For the text-containing cell, return its midpoint in [X, Y] coordinate format. 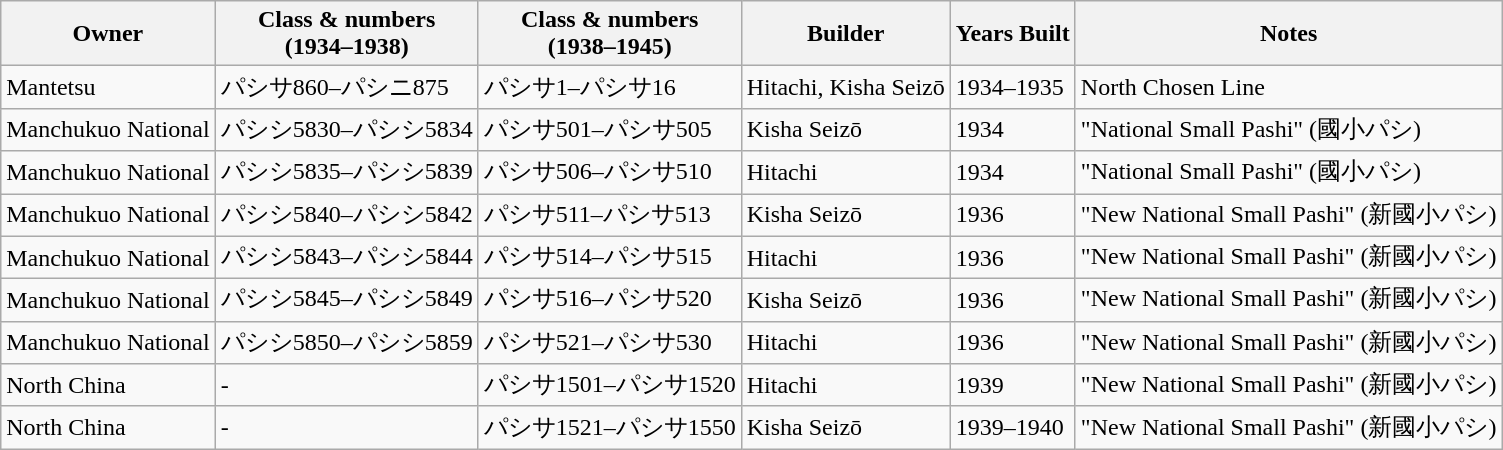
North Chosen Line [1288, 88]
パシサ506–パシサ510 [610, 172]
Mantetsu [108, 88]
Builder [846, 34]
Notes [1288, 34]
パシサ860–パシニ875 [346, 88]
Years Built [1012, 34]
Class & numbers(1934–1938) [346, 34]
1939–1940 [1012, 428]
パシシ5830–パシシ5834 [346, 130]
パシシ5850–パシシ5859 [346, 342]
パシシ5835–パシシ5839 [346, 172]
パシサ1521–パシサ1550 [610, 428]
パシサ1–パシサ16 [610, 88]
パシサ501–パシサ505 [610, 130]
パシサ511–パシサ513 [610, 216]
パシシ5843–パシシ5844 [346, 258]
パシサ1501–パシサ1520 [610, 386]
Hitachi, Kisha Seizō [846, 88]
パシサ516–パシサ520 [610, 300]
Class & numbers(1938–1945) [610, 34]
パシシ5845–パシシ5849 [346, 300]
パシサ514–パシサ515 [610, 258]
1934–1935 [1012, 88]
パシシ5840–パシシ5842 [346, 216]
1939 [1012, 386]
パシサ521–パシサ530 [610, 342]
Owner [108, 34]
